Output the [X, Y] coordinate of the center of the cell containing the given text.  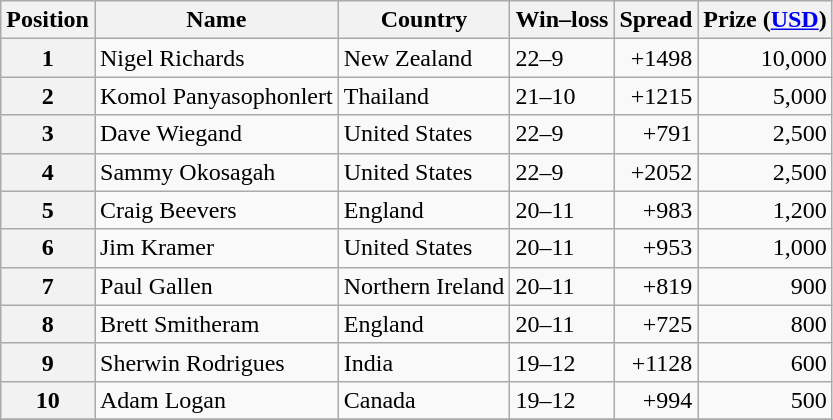
+1498 [656, 58]
5,000 [765, 96]
Sammy Okosagah [216, 172]
6 [48, 248]
Sherwin Rodrigues [216, 362]
1 [48, 58]
Win–loss [562, 20]
+1215 [656, 96]
3 [48, 134]
+983 [656, 210]
5 [48, 210]
India [424, 362]
Thailand [424, 96]
7 [48, 286]
Komol Panyasophonlert [216, 96]
Name [216, 20]
600 [765, 362]
900 [765, 286]
+725 [656, 324]
8 [48, 324]
+994 [656, 400]
New Zealand [424, 58]
+791 [656, 134]
2 [48, 96]
Craig Beevers [216, 210]
Spread [656, 20]
Nigel Richards [216, 58]
800 [765, 324]
1,200 [765, 210]
Position [48, 20]
+953 [656, 248]
Brett Smitheram [216, 324]
Adam Logan [216, 400]
21–10 [562, 96]
Paul Gallen [216, 286]
Northern Ireland [424, 286]
+1128 [656, 362]
10 [48, 400]
Country [424, 20]
Jim Kramer [216, 248]
4 [48, 172]
1,000 [765, 248]
+2052 [656, 172]
+819 [656, 286]
10,000 [765, 58]
Dave Wiegand [216, 134]
Prize (USD) [765, 20]
Canada [424, 400]
500 [765, 400]
9 [48, 362]
